Find where the given text appears and provide that cell's center as (X, Y) coordinate. 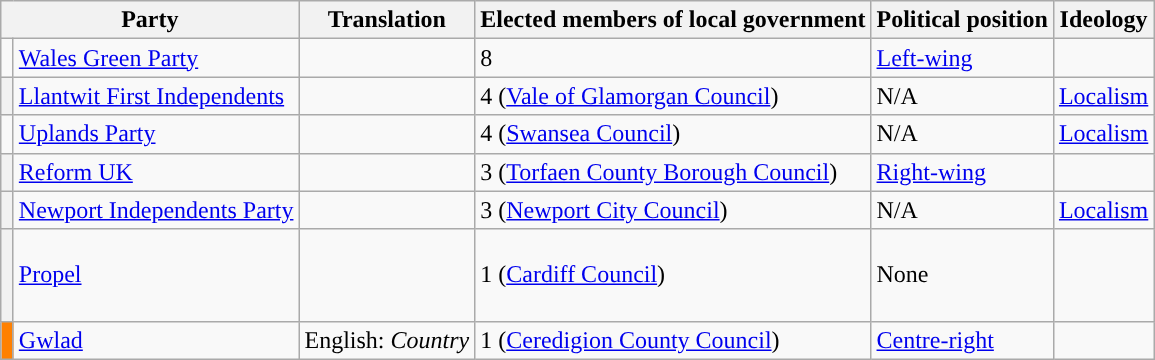
Centre-right (962, 340)
4 (Vale of Glamorgan Council) (673, 96)
Gwlad (156, 340)
1 (Cardiff Council) (673, 275)
Uplands Party (156, 134)
Reform UK (156, 172)
3 (Torfaen County Borough Council) (673, 172)
Left-wing (962, 58)
Party (150, 20)
Political position (962, 20)
3 (Newport City Council) (673, 210)
Propel (156, 275)
4 (Swansea Council) (673, 134)
Newport Independents Party (156, 210)
1 (Ceredigion County Council) (673, 340)
Right-wing (962, 172)
Llantwit First Independents (156, 96)
8 (673, 58)
Ideology (1103, 20)
English: Country (387, 340)
Translation (387, 20)
None (962, 275)
Elected members of local government (673, 20)
Wales Green Party (156, 58)
